For the text-containing cell, return its midpoint in (x, y) coordinate format. 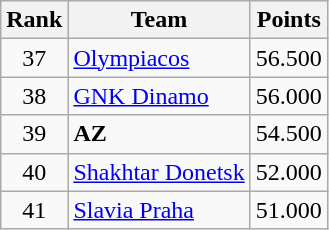
Rank (34, 20)
GNK Dinamo (159, 96)
Points (288, 20)
38 (34, 96)
Shakhtar Donetsk (159, 172)
AZ (159, 134)
37 (34, 58)
40 (34, 172)
52.000 (288, 172)
Slavia Praha (159, 210)
54.500 (288, 134)
51.000 (288, 210)
56.000 (288, 96)
Olympiacos (159, 58)
56.500 (288, 58)
39 (34, 134)
Team (159, 20)
41 (34, 210)
